Pinpoint the cell where the given text exists, returning its (x, y) midpoint coordinate. 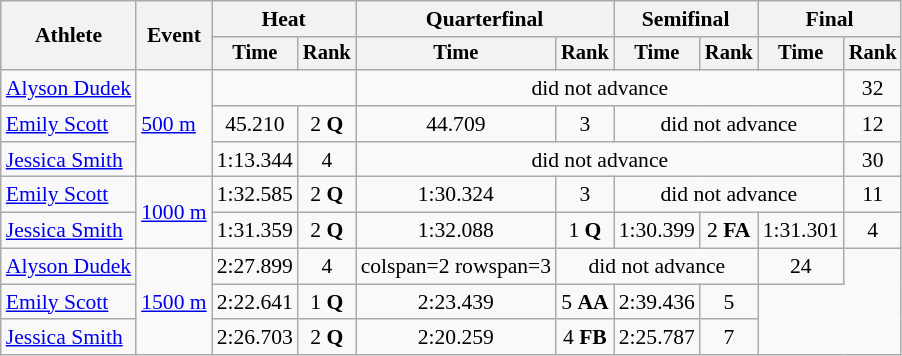
Semifinal (686, 19)
1:32.088 (456, 231)
1:13.344 (255, 160)
32 (873, 88)
2:39.436 (657, 302)
1:30.399 (657, 231)
2:26.703 (255, 338)
2:23.439 (456, 302)
2:25.787 (657, 338)
1:30.324 (456, 195)
24 (801, 267)
7 (729, 338)
colspan=2 rowspan=3 (456, 267)
1:31.301 (801, 231)
1500 m (174, 302)
45.210 (255, 124)
2:27.899 (255, 267)
Quarterfinal (485, 19)
2:22.641 (255, 302)
Final (830, 19)
5 AA (585, 302)
5 (729, 302)
44.709 (456, 124)
12 (873, 124)
1000 m (174, 212)
30 (873, 160)
2:20.259 (456, 338)
Event (174, 36)
500 m (174, 124)
Athlete (68, 36)
11 (873, 195)
Heat (284, 19)
1:31.359 (255, 231)
4 FB (585, 338)
2 FA (729, 231)
1:32.585 (255, 195)
